Provide the [x, y] coordinate of the cell's center where the given text is located.  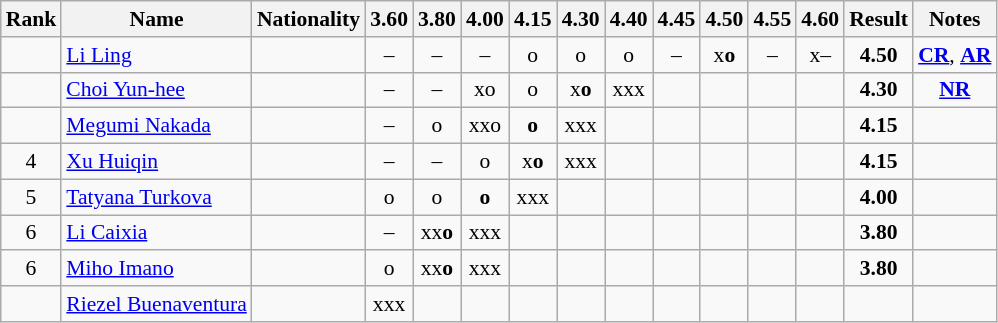
NR [954, 90]
4.45 [677, 19]
5 [32, 197]
Li Ling [156, 55]
x– [820, 55]
CR, AR [954, 55]
4.40 [629, 19]
Xu Huiqin [156, 162]
Choi Yun-hee [156, 90]
Notes [954, 19]
Miho Imano [156, 269]
Tatyana Turkova [156, 197]
Riezel Buenaventura [156, 304]
Result [878, 19]
Name [156, 19]
Nationality [308, 19]
4.55 [772, 19]
Megumi Nakada [156, 126]
Rank [32, 19]
Li Caixia [156, 233]
3.60 [389, 19]
4 [32, 162]
4.60 [820, 19]
